For the text-containing cell, return its midpoint in (X, Y) coordinate format. 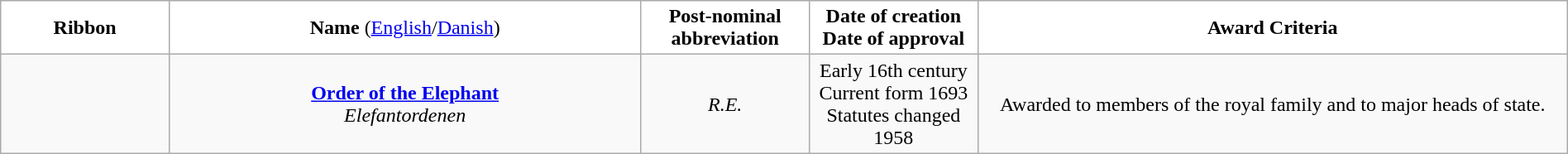
Post-nominal abbreviation (725, 28)
Order of the ElephantElefantordenen (404, 104)
Award Criteria (1272, 28)
Name (English/Danish) (404, 28)
R.E. (725, 104)
Ribbon (85, 28)
Awarded to members of the royal family and to major heads of state. (1272, 104)
Early 16th centuryCurrent form 1693Statutes changed 1958 (894, 104)
Date of creationDate of approval (894, 28)
